For the text-containing cell, return its midpoint in (x, y) coordinate format. 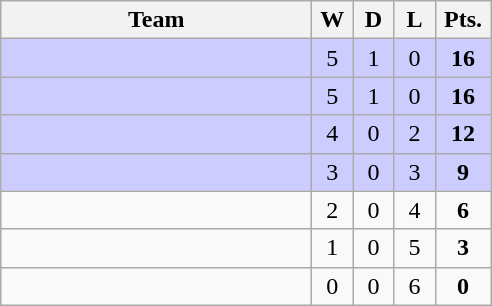
Team (156, 20)
9 (463, 172)
L (414, 20)
Pts. (463, 20)
12 (463, 134)
W (332, 20)
D (374, 20)
